Identify which cell holds the provided text, then report its [X, Y] central coordinate. 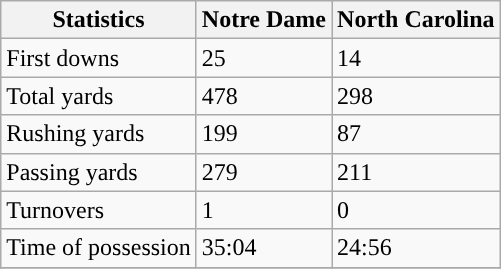
Turnovers [99, 210]
First downs [99, 58]
Total yards [99, 96]
14 [416, 58]
35:04 [264, 248]
Statistics [99, 20]
279 [264, 172]
North Carolina [416, 20]
1 [264, 210]
Passing yards [99, 172]
Notre Dame [264, 20]
0 [416, 210]
25 [264, 58]
478 [264, 96]
211 [416, 172]
298 [416, 96]
87 [416, 134]
199 [264, 134]
Rushing yards [99, 134]
Time of possession [99, 248]
24:56 [416, 248]
